Return the [X, Y] coordinate for the center point of the cell that contains the specified text.  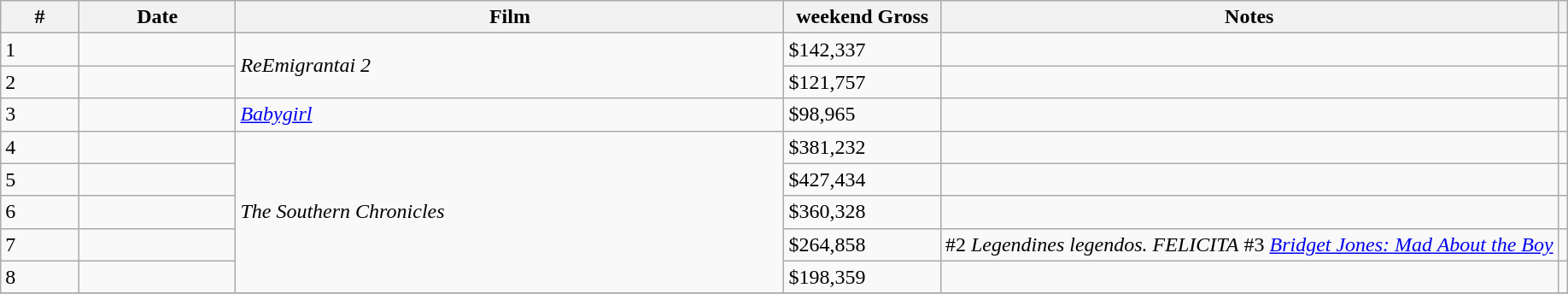
$121,757 [863, 82]
1 [40, 50]
3 [40, 115]
$264,858 [863, 244]
Babygirl [510, 115]
$98,965 [863, 115]
2 [40, 82]
Notes [1249, 17]
$142,337 [863, 50]
$198,359 [863, 277]
# [40, 17]
4 [40, 147]
The Southern Chronicles [510, 212]
5 [40, 179]
7 [40, 244]
6 [40, 212]
$427,434 [863, 179]
ReEmigrantai 2 [510, 66]
$360,328 [863, 212]
Date [157, 17]
8 [40, 277]
Film [510, 17]
#2 Legendines legendos. FELICITA #3 Bridget Jones: Mad About the Boy [1249, 244]
$381,232 [863, 147]
weekend Gross [863, 17]
